Capture the cell that displays the provided text and extract its (X, Y) central coordinate. 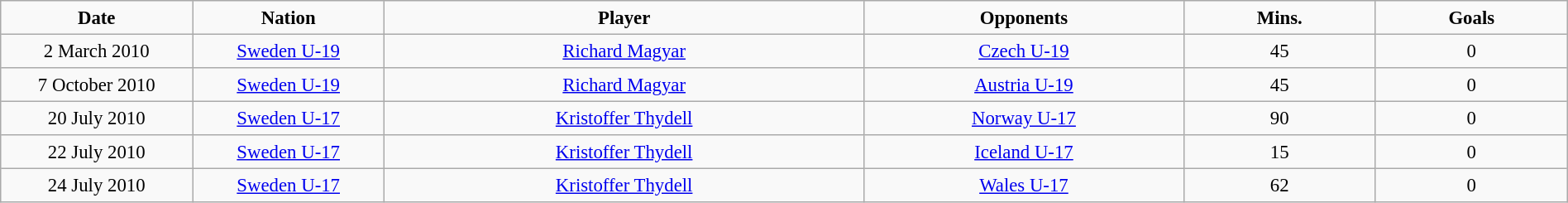
Norway U-17 (1024, 118)
2 March 2010 (97, 51)
Iceland U-17 (1024, 152)
Wales U-17 (1024, 185)
7 October 2010 (97, 85)
15 (1279, 152)
Date (97, 17)
20 July 2010 (97, 118)
Player (624, 17)
22 July 2010 (97, 152)
Nation (289, 17)
Czech U-19 (1024, 51)
Goals (1471, 17)
62 (1279, 185)
Austria U-19 (1024, 85)
24 July 2010 (97, 185)
90 (1279, 118)
Opponents (1024, 17)
Mins. (1279, 17)
